Identify which cell holds the provided text, then report its (X, Y) central coordinate. 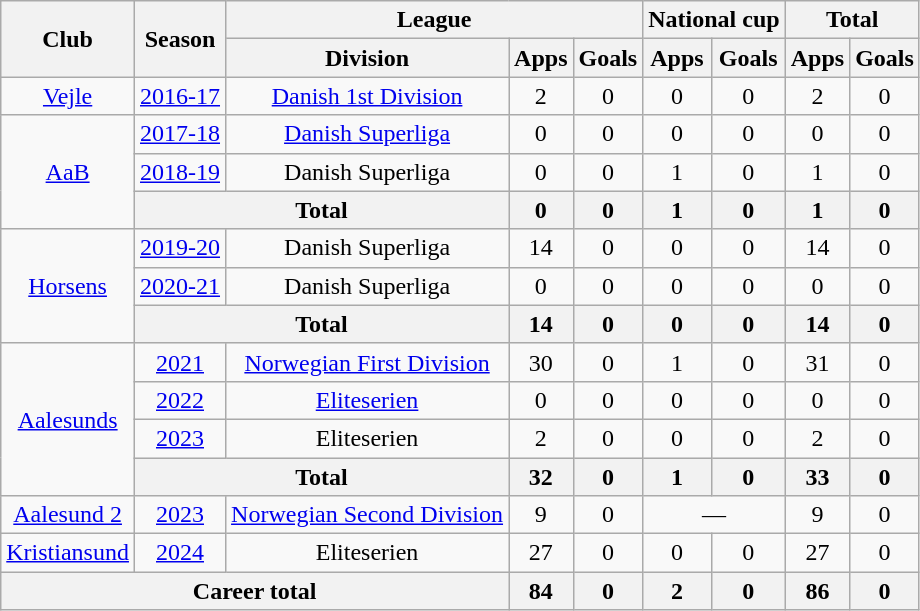
30 (541, 362)
2021 (180, 362)
2019-20 (180, 248)
Division (368, 58)
33 (817, 477)
2024 (180, 553)
Vejle (68, 96)
League (434, 20)
Season (180, 39)
Aalesunds (68, 419)
National cup (714, 20)
31 (817, 362)
Aalesund 2 (68, 515)
2018-19 (180, 172)
Horsens (68, 286)
86 (817, 591)
84 (541, 591)
2020-21 (180, 286)
2022 (180, 400)
Danish 1st Division (368, 96)
Career total (255, 591)
Norwegian Second Division (368, 515)
2016-17 (180, 96)
32 (541, 477)
— (714, 515)
2017-18 (180, 134)
Norwegian First Division (368, 362)
AaB (68, 172)
Club (68, 39)
Kristiansund (68, 553)
